Determine the [x, y] coordinate at the center of the cell enclosing the given text.  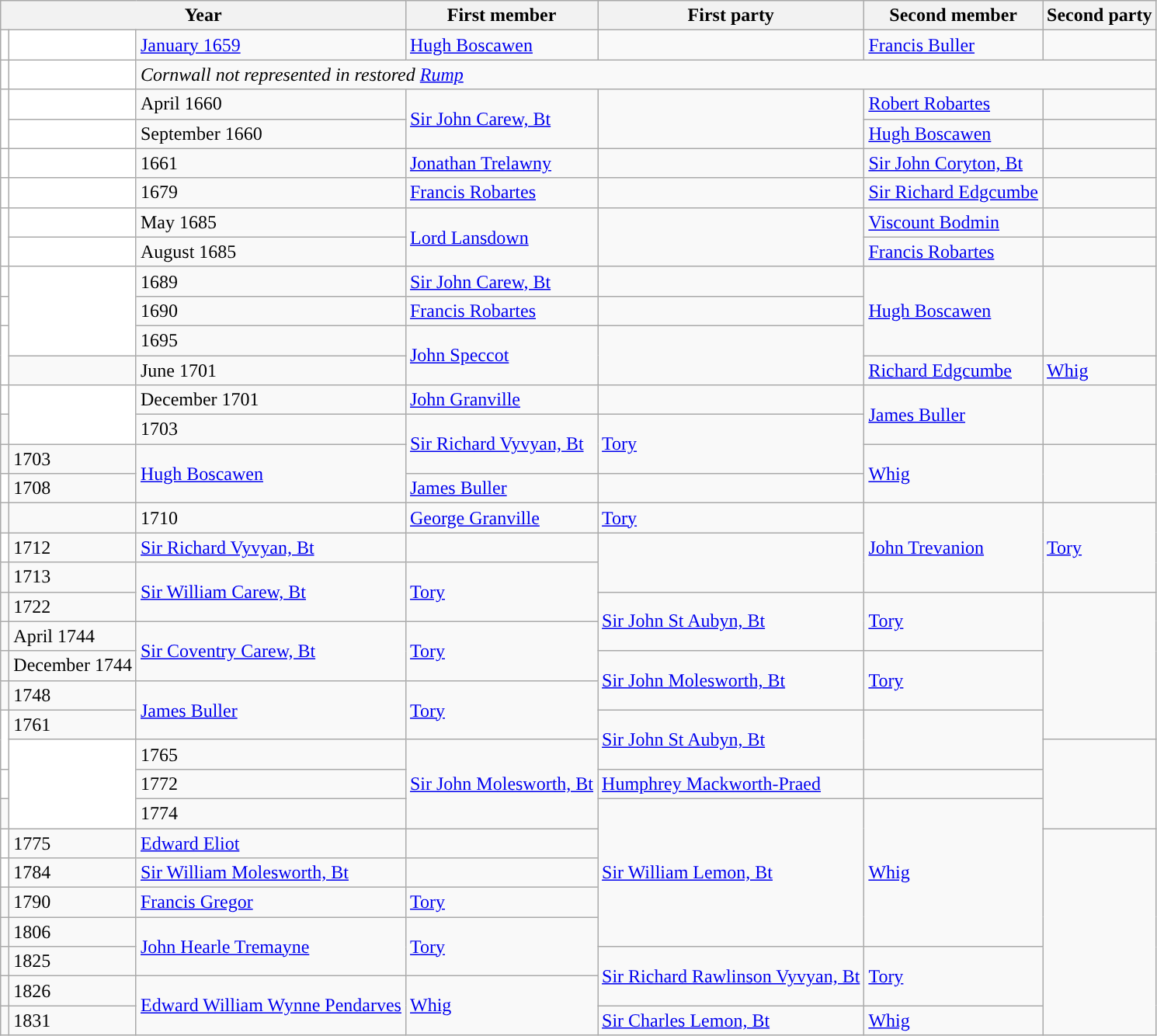
1806 [73, 932]
Second member [954, 16]
April 1660 [270, 104]
August 1685 [270, 252]
1774 [270, 813]
1722 [73, 607]
Humphrey Mackworth-Praed [731, 784]
1712 [73, 548]
Sir Richard Edgcumbe [954, 193]
1772 [270, 784]
1689 [270, 281]
1826 [73, 991]
Cornwall not represented in restored Rump [646, 75]
1784 [73, 873]
Sir William Lemon, Bt [731, 872]
1790 [73, 902]
1775 [73, 843]
December 1744 [73, 666]
1710 [270, 518]
Second party [1100, 16]
Richard Edgcumbe [954, 370]
December 1701 [270, 400]
Edward Eliot [270, 843]
John Speccot [502, 355]
Francis Gregor [270, 902]
John Hearle Tremayne [270, 947]
1713 [73, 577]
Francis Buller [954, 45]
1695 [270, 340]
Sir Coventry Carew, Bt [270, 651]
Robert Robartes [954, 104]
Viscount Bodmin [954, 222]
Edward William Wynne Pendarves [270, 1006]
Sir William Carew, Bt [270, 592]
1748 [73, 695]
Sir William Molesworth, Bt [270, 873]
Year [203, 16]
Lord Lansdown [502, 237]
1765 [270, 754]
Sir John Coryton, Bt [954, 163]
1761 [73, 725]
1690 [270, 311]
January 1659 [270, 45]
1831 [73, 1020]
Jonathan Trelawny [502, 163]
John Granville [502, 400]
September 1660 [270, 134]
April 1744 [73, 636]
1661 [270, 163]
First party [731, 16]
May 1685 [270, 222]
Sir Charles Lemon, Bt [731, 1020]
1679 [270, 193]
1825 [73, 961]
June 1701 [270, 370]
1708 [73, 488]
Sir Richard Rawlinson Vyvyan, Bt [731, 976]
John Trevanion [954, 548]
First member [502, 16]
George Granville [502, 518]
